From the cell containing the given text, extract its center point as (X, Y) coordinate. 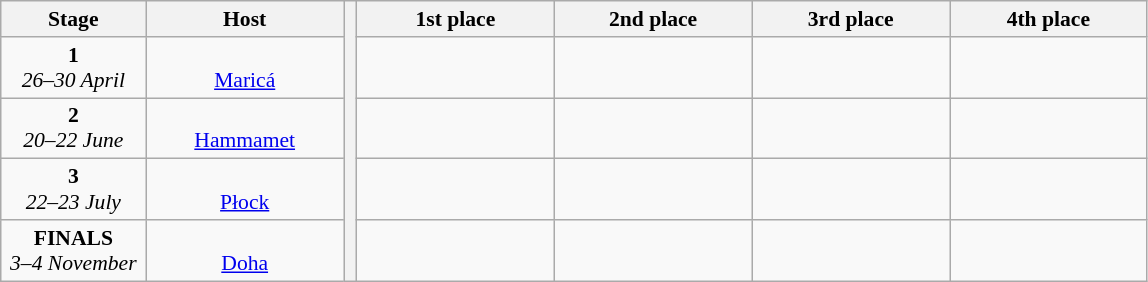
Hammamet (245, 128)
2nd place (653, 19)
Stage (74, 19)
Host (245, 19)
3rd place (851, 19)
4th place (1049, 19)
Płock (245, 190)
322–23 July (74, 190)
126–30 April (74, 68)
Doha (245, 250)
Maricá (245, 68)
1st place (456, 19)
FINALS3–4 November (74, 250)
220–22 June (74, 128)
